Return the [X, Y] coordinate for the center point of the cell that contains the specified text.  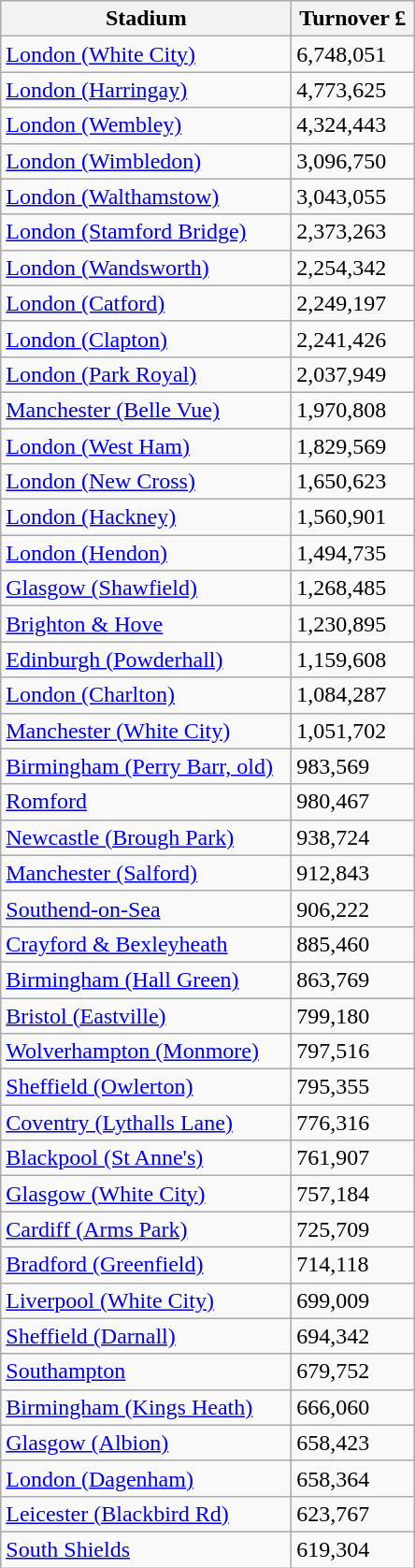
679,752 [353, 1372]
Sheffield (Owlerton) [146, 1087]
725,709 [353, 1229]
797,516 [353, 1052]
6,748,051 [353, 54]
London (New Cross) [146, 482]
623,767 [353, 1514]
London (Wembley) [146, 125]
4,324,443 [353, 125]
Manchester (Belle Vue) [146, 410]
863,769 [353, 980]
1,051,702 [353, 731]
980,467 [353, 802]
1,159,608 [353, 660]
2,373,263 [353, 232]
938,724 [353, 837]
Birmingham (Kings Heath) [146, 1407]
Birmingham (Perry Barr, old) [146, 766]
666,060 [353, 1407]
2,249,197 [353, 303]
Turnover £ [353, 19]
Romford [146, 802]
Wolverhampton (Monmore) [146, 1052]
699,009 [353, 1300]
Crayford & Bexleyheath [146, 944]
1,494,735 [353, 553]
London (Stamford Bridge) [146, 232]
Glasgow (White City) [146, 1194]
Leicester (Blackbird Rd) [146, 1514]
912,843 [353, 873]
Birmingham (Hall Green) [146, 980]
1,268,485 [353, 588]
1,560,901 [353, 517]
London (Wimbledon) [146, 161]
2,037,949 [353, 374]
Manchester (Salford) [146, 873]
Manchester (White City) [146, 731]
Glasgow (Albion) [146, 1443]
Coventry (Lythalls Lane) [146, 1123]
London (Clapton) [146, 339]
London (Harringay) [146, 90]
London (Hendon) [146, 553]
Stadium [146, 19]
757,184 [353, 1194]
761,907 [353, 1158]
694,342 [353, 1336]
4,773,625 [353, 90]
Bristol (Eastville) [146, 1015]
Edinburgh (Powderhall) [146, 660]
Newcastle (Brough Park) [146, 837]
London (Charlton) [146, 695]
Cardiff (Arms Park) [146, 1229]
799,180 [353, 1015]
South Shields [146, 1549]
776,316 [353, 1123]
Sheffield (Darnall) [146, 1336]
619,304 [353, 1549]
London (Park Royal) [146, 374]
3,096,750 [353, 161]
London (Wandsworth) [146, 268]
1,970,808 [353, 410]
London (Hackney) [146, 517]
London (White City) [146, 54]
Brighton & Hove [146, 624]
Glasgow (Shawfield) [146, 588]
1,829,569 [353, 446]
906,222 [353, 908]
885,460 [353, 944]
795,355 [353, 1087]
658,364 [353, 1478]
1,084,287 [353, 695]
London (Walthamstow) [146, 196]
983,569 [353, 766]
Southend-on-Sea [146, 908]
1,650,623 [353, 482]
Southampton [146, 1372]
Liverpool (White City) [146, 1300]
London (Dagenham) [146, 1478]
3,043,055 [353, 196]
London (Catford) [146, 303]
London (West Ham) [146, 446]
658,423 [353, 1443]
2,241,426 [353, 339]
714,118 [353, 1265]
Bradford (Greenfield) [146, 1265]
2,254,342 [353, 268]
Blackpool (St Anne's) [146, 1158]
1,230,895 [353, 624]
